Locate the cell with the specified text and output its (x, y) center coordinate. 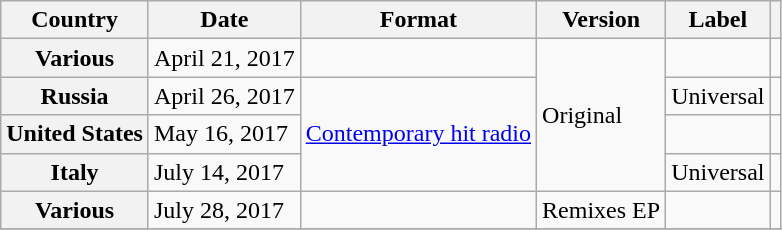
April 21, 2017 (224, 58)
Original (602, 115)
Contemporary hit radio (418, 134)
Country (75, 20)
April 26, 2017 (224, 96)
Russia (75, 96)
May 16, 2017 (224, 134)
July 14, 2017 (224, 172)
Version (602, 20)
July 28, 2017 (224, 210)
Format (418, 20)
United States (75, 134)
Label (718, 20)
Date (224, 20)
Italy (75, 172)
Remixes EP (602, 210)
